Pinpoint the cell where the given text exists, returning its [X, Y] midpoint coordinate. 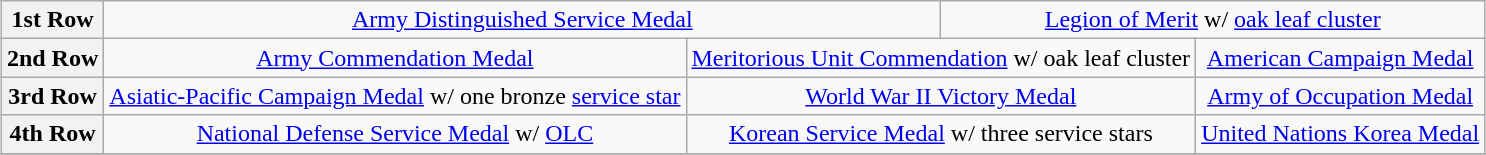
Army of Occupation Medal [1340, 96]
4th Row [52, 134]
Asiatic-Pacific Campaign Medal w/ one bronze service star [395, 96]
2nd Row [52, 58]
National Defense Service Medal w/ OLC [395, 134]
Army Commendation Medal [395, 58]
Meritorious Unit Commendation w/ oak leaf cluster [941, 58]
1st Row [52, 20]
3rd Row [52, 96]
Korean Service Medal w/ three service stars [941, 134]
Army Distinguished Service Medal [522, 20]
American Campaign Medal [1340, 58]
Legion of Merit w/ oak leaf cluster [1213, 20]
World War II Victory Medal [941, 96]
United Nations Korea Medal [1340, 134]
